Extract the [X, Y] coordinate from the center of the cell holding the provided text.  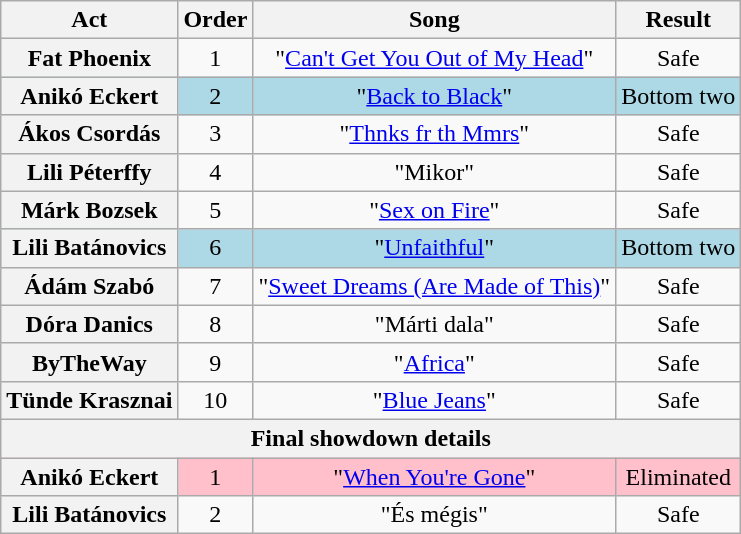
"Blue Jeans" [434, 400]
"When You're Gone" [434, 477]
3 [216, 134]
"Márti dala" [434, 324]
6 [216, 248]
"És mégis" [434, 515]
Act [90, 20]
ByTheWay [90, 362]
Ádám Szabó [90, 286]
Ákos Csordás [90, 134]
Fat Phoenix [90, 58]
"Back to Black" [434, 96]
"Mikor" [434, 172]
8 [216, 324]
"Sex on Fire" [434, 210]
Result [678, 20]
5 [216, 210]
9 [216, 362]
Márk Bozsek [90, 210]
Song [434, 20]
10 [216, 400]
Dóra Danics [90, 324]
Order [216, 20]
Final showdown details [371, 438]
"Sweet Dreams (Are Made of This)" [434, 286]
Tünde Krasznai [90, 400]
"Thnks fr th Mmrs" [434, 134]
"Can't Get You Out of My Head" [434, 58]
7 [216, 286]
"Unfaithful" [434, 248]
4 [216, 172]
Lili Péterffy [90, 172]
Eliminated [678, 477]
"Africa" [434, 362]
